Return [x, y] of the center of cell containing provided text 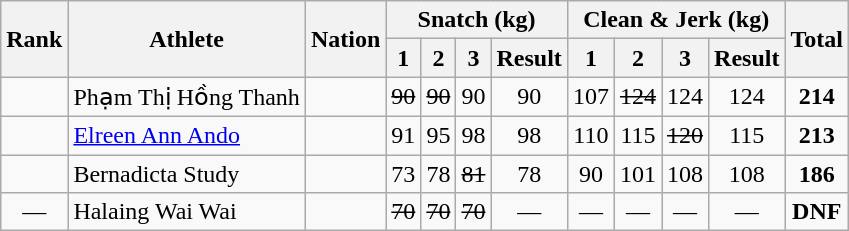
91 [404, 135]
Halaing Wai Wai [187, 212]
81 [474, 173]
95 [438, 135]
213 [817, 135]
107 [590, 97]
Total [817, 39]
Nation [345, 39]
Athlete [187, 39]
Bernadicta Study [187, 173]
Elreen Ann Ando [187, 135]
Phạm Thị Hồng Thanh [187, 97]
186 [817, 173]
73 [404, 173]
214 [817, 97]
101 [638, 173]
DNF [817, 212]
Clean & Jerk (kg) [676, 20]
120 [686, 135]
Rank [34, 39]
Snatch (kg) [477, 20]
110 [590, 135]
